Find where the given text appears and provide that cell's center as [x, y] coordinate. 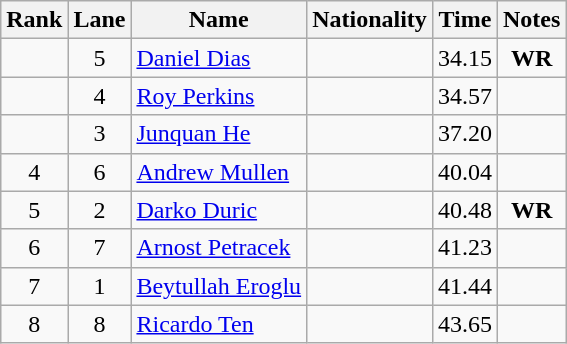
34.57 [464, 96]
Lane [100, 20]
Rank [34, 20]
41.23 [464, 248]
Arnost Petracek [219, 248]
37.20 [464, 134]
43.65 [464, 324]
Beytullah Eroglu [219, 286]
Notes [531, 20]
40.04 [464, 172]
Daniel Dias [219, 58]
Ricardo Ten [219, 324]
40.48 [464, 210]
2 [100, 210]
3 [100, 134]
Time [464, 20]
Nationality [370, 20]
Roy Perkins [219, 96]
Darko Duric [219, 210]
Junquan He [219, 134]
Andrew Mullen [219, 172]
41.44 [464, 286]
34.15 [464, 58]
1 [100, 286]
Name [219, 20]
